Output the [x, y] coordinate of the center of the cell containing the given text.  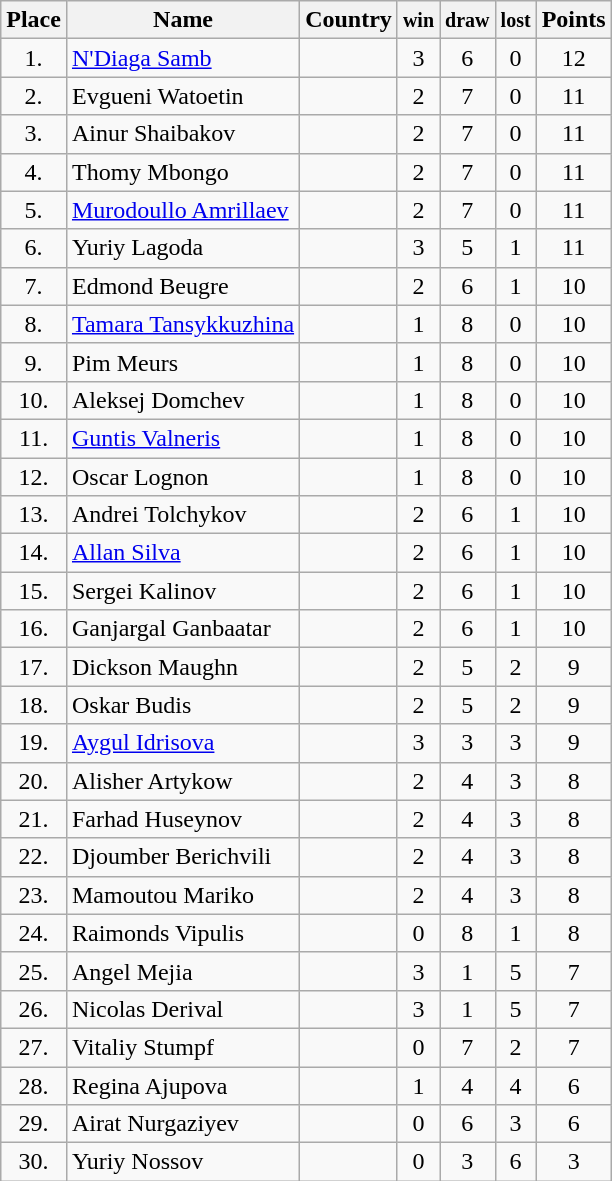
8. [34, 324]
Aygul Idrisova [182, 743]
draw [468, 20]
17. [34, 667]
Name [182, 20]
Pim Meurs [182, 362]
26. [34, 1009]
1. [34, 58]
11. [34, 438]
Regina Ajupova [182, 1085]
Sergei Kalinov [182, 591]
Nicolas Derival [182, 1009]
16. [34, 629]
win [418, 20]
Djoumber Berichvili [182, 857]
Evgueni Watoetin [182, 96]
15. [34, 591]
25. [34, 971]
Dickson Maughn [182, 667]
lost [516, 20]
Andrei Tolchykov [182, 515]
12. [34, 477]
12 [574, 58]
Yuriy Lagoda [182, 248]
23. [34, 895]
Tamara Tansykkuzhina [182, 324]
Yuriy Nossov [182, 1162]
Alisher Artykow [182, 781]
27. [34, 1047]
18. [34, 705]
3. [34, 134]
2. [34, 96]
Raimonds Vipulis [182, 933]
N'Diaga Samb [182, 58]
21. [34, 819]
19. [34, 743]
22. [34, 857]
5. [34, 210]
Oscar Lognon [182, 477]
Place [34, 20]
13. [34, 515]
Thomy Mbongo [182, 172]
9. [34, 362]
Guntis Valneris [182, 438]
Vitaliy Stumpf [182, 1047]
29. [34, 1124]
4. [34, 172]
30. [34, 1162]
Ganjargal Ganbaatar [182, 629]
10. [34, 400]
6. [34, 248]
14. [34, 553]
20. [34, 781]
Country [349, 20]
Mamoutou Mariko [182, 895]
Farhad Huseynov [182, 819]
Angel Mejia [182, 971]
28. [34, 1085]
Oskar Budis [182, 705]
Murodoullo Amrillaev [182, 210]
7. [34, 286]
Ainur Shaibakov [182, 134]
Allan Silva [182, 553]
Points [574, 20]
Edmond Beugre [182, 286]
Airat Nurgaziyev [182, 1124]
Aleksej Domchev [182, 400]
24. [34, 933]
